Determine the [x, y] coordinate at the center of the cell enclosing the given text.  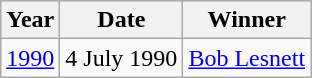
Winner [247, 20]
Bob Lesnett [247, 58]
Year [30, 20]
1990 [30, 58]
Date [122, 20]
4 July 1990 [122, 58]
